Provide the (x, y) coordinate of the cell's center where the given text is located.  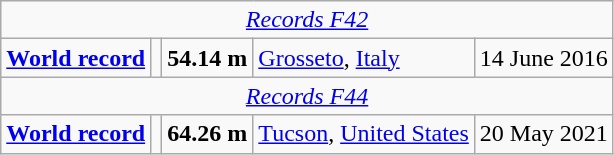
14 June 2016 (544, 58)
54.14 m (208, 58)
Records F44 (308, 96)
20 May 2021 (544, 134)
Records F42 (308, 20)
Tucson, United States (364, 134)
Grosseto, Italy (364, 58)
64.26 m (208, 134)
